Return [X, Y] of the center of cell containing provided text 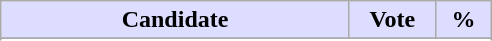
% [463, 20]
Candidate [176, 20]
Vote [392, 20]
